Detect which cell encompasses the target text, then output its (x, y) center coordinate. 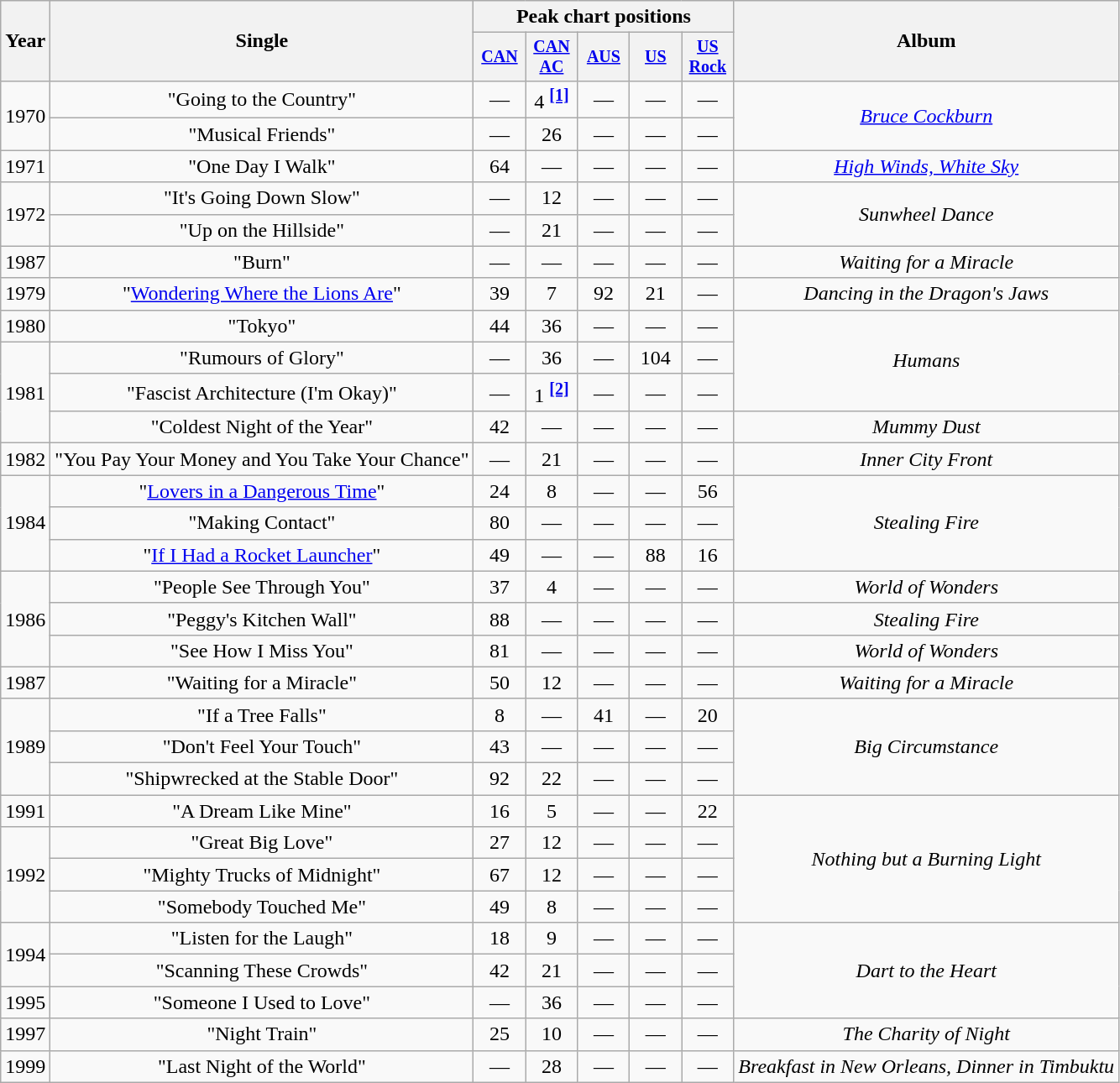
"It's Going Down Slow" (262, 198)
Dart to the Heart (927, 971)
50 (500, 683)
Breakfast in New Orleans, Dinner in Timbuktu (927, 1066)
"One Day I Walk" (262, 166)
"Peggy's Kitchen Wall" (262, 619)
1980 (25, 326)
64 (500, 166)
"Great Big Love" (262, 843)
43 (500, 747)
4 (552, 587)
CAN (500, 57)
Year (25, 41)
"Don't Feel Your Touch" (262, 747)
44 (500, 326)
"Up on the Hillside" (262, 230)
28 (552, 1066)
10 (552, 1034)
104 (656, 358)
1989 (25, 746)
Bruce Cockburn (927, 116)
1 [2] (552, 393)
37 (500, 587)
US (656, 57)
67 (500, 875)
25 (500, 1034)
"You Pay Your Money and You Take Your Chance" (262, 459)
1986 (25, 619)
"Tokyo" (262, 326)
Nothing but a Burning Light (927, 859)
20 (708, 714)
1991 (25, 811)
1999 (25, 1066)
81 (500, 651)
Dancing in the Dragon's Jaws (927, 294)
"Lovers in a Dangerous Time" (262, 491)
High Winds, White Sky (927, 166)
"Coldest Night of the Year" (262, 427)
56 (708, 491)
The Charity of Night (927, 1034)
"People See Through You" (262, 587)
"Rumours of Glory" (262, 358)
7 (552, 294)
"Last Night of the World" (262, 1066)
80 (500, 523)
39 (500, 294)
"A Dream Like Mine" (262, 811)
1995 (25, 1002)
"Musical Friends" (262, 134)
"If I Had a Rocket Launcher" (262, 555)
18 (500, 939)
USRock (708, 57)
26 (552, 134)
9 (552, 939)
5 (552, 811)
"Mighty Trucks of Midnight" (262, 875)
1979 (25, 294)
1981 (25, 393)
1984 (25, 523)
24 (500, 491)
"See How I Miss You" (262, 651)
Inner City Front (927, 459)
1970 (25, 116)
1992 (25, 875)
"Burn" (262, 262)
"Fascist Architecture (I'm Okay)" (262, 393)
"Night Train" (262, 1034)
Single (262, 41)
1972 (25, 214)
"Shipwrecked at the Stable Door" (262, 779)
AUS (604, 57)
"Waiting for a Miracle" (262, 683)
Album (927, 41)
27 (500, 843)
Humans (927, 361)
Sunwheel Dance (927, 214)
1997 (25, 1034)
"Wondering Where the Lions Are" (262, 294)
1982 (25, 459)
"Somebody Touched Me" (262, 907)
Peak chart positions (604, 17)
"Someone I Used to Love" (262, 1002)
4 [1] (552, 99)
1971 (25, 166)
41 (604, 714)
"Scanning These Crowds" (262, 971)
"Listen for the Laugh" (262, 939)
"If a Tree Falls" (262, 714)
"Going to the Country" (262, 99)
Mummy Dust (927, 427)
"Making Contact" (262, 523)
1994 (25, 955)
Big Circumstance (927, 746)
CANAC (552, 57)
